Output the (X, Y) coordinate of the center of the cell containing the given text.  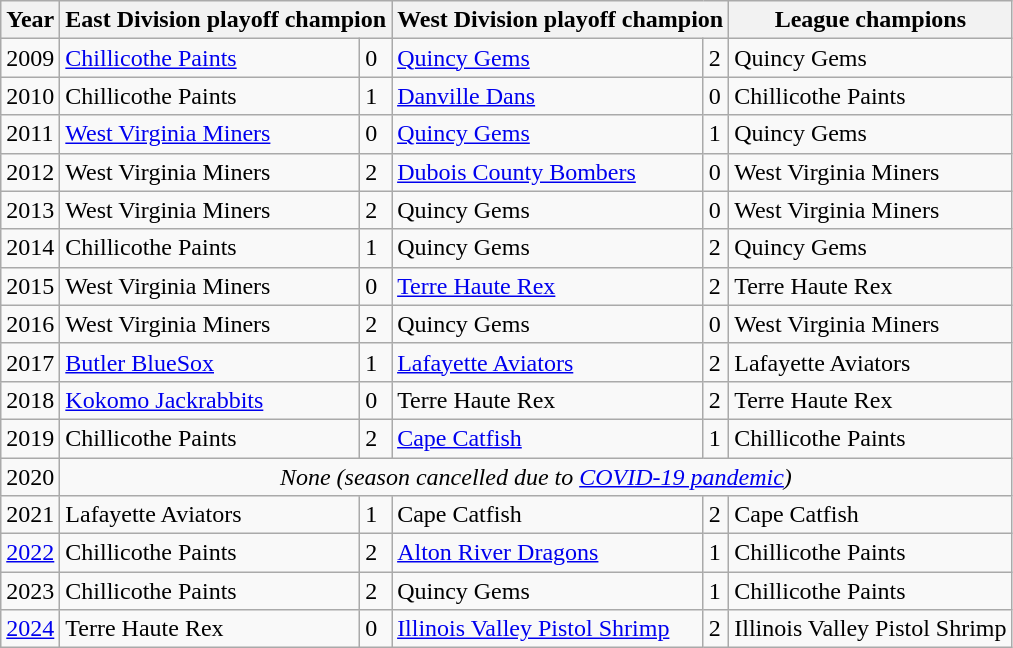
West Division playoff champion (560, 20)
Dubois County Bombers (548, 172)
2015 (30, 286)
Danville Dans (548, 96)
Alton River Dragons (548, 553)
None (season cancelled due to COVID-19 pandemic) (536, 477)
Kokomo Jackrabbits (210, 400)
Butler BlueSox (210, 362)
2011 (30, 134)
League champions (870, 20)
2019 (30, 438)
2016 (30, 324)
Year (30, 20)
2014 (30, 248)
2009 (30, 58)
2017 (30, 362)
2020 (30, 477)
2023 (30, 591)
2010 (30, 96)
East Division playoff champion (226, 20)
2024 (30, 629)
2018 (30, 400)
2013 (30, 210)
2022 (30, 553)
2021 (30, 515)
2012 (30, 172)
